Return the (x, y) coordinate for the center point of the cell that contains the specified text.  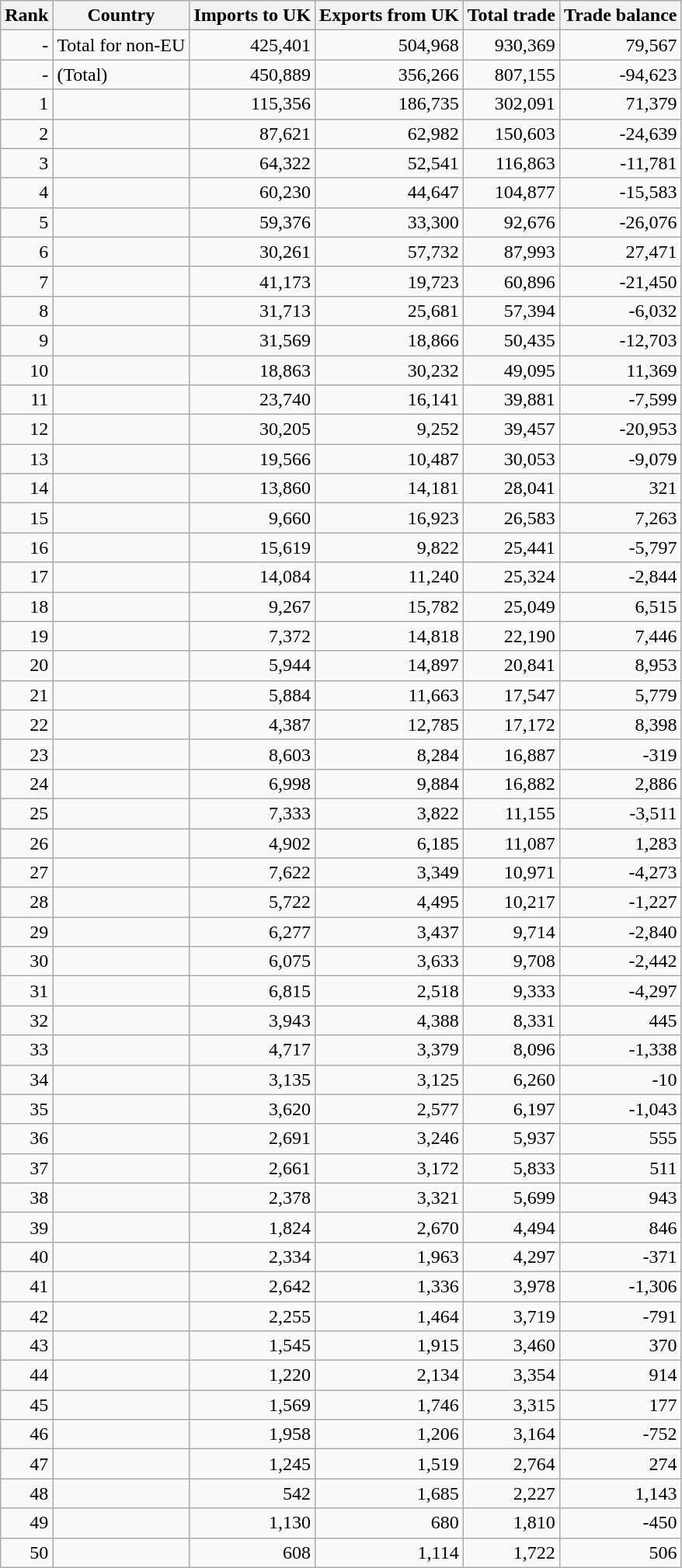
21 (26, 695)
8,953 (620, 666)
45 (26, 1405)
-2,442 (620, 961)
4,902 (252, 843)
30 (26, 961)
115,356 (252, 104)
13 (26, 459)
28 (26, 902)
12 (26, 429)
680 (390, 1523)
-10 (620, 1080)
23,740 (252, 400)
1,569 (252, 1405)
Rank (26, 16)
930,369 (511, 45)
1,206 (390, 1434)
150,603 (511, 134)
3 (26, 163)
1,545 (252, 1346)
-15,583 (620, 193)
-3,511 (620, 813)
1,963 (390, 1257)
-1,043 (620, 1109)
6,260 (511, 1080)
11 (26, 400)
1,336 (390, 1286)
79,567 (620, 45)
20,841 (511, 666)
555 (620, 1139)
31,569 (252, 340)
Imports to UK (252, 16)
1,958 (252, 1434)
2,670 (390, 1227)
846 (620, 1227)
-6,032 (620, 311)
48 (26, 1493)
3,460 (511, 1346)
25,681 (390, 311)
1,143 (620, 1493)
1,824 (252, 1227)
8,331 (511, 1020)
506 (620, 1552)
6,185 (390, 843)
-4,273 (620, 873)
41,173 (252, 281)
36 (26, 1139)
49 (26, 1523)
2,577 (390, 1109)
3,315 (511, 1405)
16,141 (390, 400)
-791 (620, 1316)
3,633 (390, 961)
37 (26, 1168)
62,982 (390, 134)
8,398 (620, 725)
18 (26, 607)
7 (26, 281)
6 (26, 252)
1,283 (620, 843)
25,049 (511, 607)
3,125 (390, 1080)
29 (26, 932)
-1,306 (620, 1286)
370 (620, 1346)
-7,599 (620, 400)
4,388 (390, 1020)
1,810 (511, 1523)
10,487 (390, 459)
59,376 (252, 222)
25 (26, 813)
9,660 (252, 518)
9,333 (511, 991)
3,379 (390, 1050)
50,435 (511, 340)
24 (26, 784)
1,685 (390, 1493)
1,114 (390, 1552)
943 (620, 1198)
3,135 (252, 1080)
1,915 (390, 1346)
15,782 (390, 607)
-371 (620, 1257)
57,394 (511, 311)
8,096 (511, 1050)
2,378 (252, 1198)
14,084 (252, 577)
17,547 (511, 695)
13,860 (252, 488)
11,155 (511, 813)
3,349 (390, 873)
-24,639 (620, 134)
-11,781 (620, 163)
5,833 (511, 1168)
4,387 (252, 725)
10,971 (511, 873)
-20,953 (620, 429)
30,053 (511, 459)
9,884 (390, 784)
3,246 (390, 1139)
445 (620, 1020)
6,515 (620, 607)
511 (620, 1168)
3,943 (252, 1020)
Total for non-EU (121, 45)
11,663 (390, 695)
87,993 (511, 252)
-2,844 (620, 577)
7,372 (252, 636)
38 (26, 1198)
7,622 (252, 873)
18,866 (390, 340)
30,232 (390, 370)
-21,450 (620, 281)
7,446 (620, 636)
425,401 (252, 45)
6,075 (252, 961)
17,172 (511, 725)
57,732 (390, 252)
-319 (620, 754)
1 (26, 104)
9,714 (511, 932)
2,691 (252, 1139)
-4,297 (620, 991)
5,937 (511, 1139)
5,699 (511, 1198)
44 (26, 1375)
14,897 (390, 666)
2,642 (252, 1286)
1,245 (252, 1464)
19,566 (252, 459)
26,583 (511, 518)
807,155 (511, 75)
3,321 (390, 1198)
Country (121, 16)
Exports from UK (390, 16)
3,620 (252, 1109)
60,230 (252, 193)
25,441 (511, 548)
92,676 (511, 222)
9 (26, 340)
-1,227 (620, 902)
2 (26, 134)
27,471 (620, 252)
12,785 (390, 725)
71,379 (620, 104)
-450 (620, 1523)
44,647 (390, 193)
30,261 (252, 252)
41 (26, 1286)
2,764 (511, 1464)
22,190 (511, 636)
6,197 (511, 1109)
-752 (620, 1434)
52,541 (390, 163)
49,095 (511, 370)
542 (252, 1493)
87,621 (252, 134)
(Total) (121, 75)
116,863 (511, 163)
11,087 (511, 843)
608 (252, 1552)
-94,623 (620, 75)
7,263 (620, 518)
5,884 (252, 695)
1,519 (390, 1464)
5,944 (252, 666)
16 (26, 548)
14 (26, 488)
39,881 (511, 400)
1,130 (252, 1523)
11,369 (620, 370)
16,923 (390, 518)
11,240 (390, 577)
3,978 (511, 1286)
274 (620, 1464)
9,822 (390, 548)
4,717 (252, 1050)
15 (26, 518)
3,437 (390, 932)
2,518 (390, 991)
16,887 (511, 754)
18,863 (252, 370)
5,779 (620, 695)
23 (26, 754)
104,877 (511, 193)
9,252 (390, 429)
914 (620, 1375)
19 (26, 636)
33,300 (390, 222)
16,882 (511, 784)
34 (26, 1080)
20 (26, 666)
9,267 (252, 607)
6,815 (252, 991)
2,227 (511, 1493)
10,217 (511, 902)
2,134 (390, 1375)
35 (26, 1109)
356,266 (390, 75)
46 (26, 1434)
2,661 (252, 1168)
40 (26, 1257)
-5,797 (620, 548)
30,205 (252, 429)
-26,076 (620, 222)
32 (26, 1020)
4,494 (511, 1227)
14,818 (390, 636)
3,164 (511, 1434)
2,334 (252, 1257)
Total trade (511, 16)
4,495 (390, 902)
-12,703 (620, 340)
4 (26, 193)
9,708 (511, 961)
3,719 (511, 1316)
43 (26, 1346)
4,297 (511, 1257)
19,723 (390, 281)
Trade balance (620, 16)
504,968 (390, 45)
8,284 (390, 754)
6,998 (252, 784)
5,722 (252, 902)
8,603 (252, 754)
50 (26, 1552)
26 (26, 843)
7,333 (252, 813)
3,354 (511, 1375)
27 (26, 873)
1,746 (390, 1405)
321 (620, 488)
3,172 (390, 1168)
22 (26, 725)
2,255 (252, 1316)
60,896 (511, 281)
42 (26, 1316)
177 (620, 1405)
47 (26, 1464)
33 (26, 1050)
-9,079 (620, 459)
31 (26, 991)
25,324 (511, 577)
17 (26, 577)
1,220 (252, 1375)
5 (26, 222)
31,713 (252, 311)
10 (26, 370)
15,619 (252, 548)
302,091 (511, 104)
1,464 (390, 1316)
39 (26, 1227)
1,722 (511, 1552)
28,041 (511, 488)
186,735 (390, 104)
64,322 (252, 163)
450,889 (252, 75)
-1,338 (620, 1050)
8 (26, 311)
2,886 (620, 784)
14,181 (390, 488)
-2,840 (620, 932)
39,457 (511, 429)
6,277 (252, 932)
3,822 (390, 813)
